Locate the cell with the specified text and output its (X, Y) center coordinate. 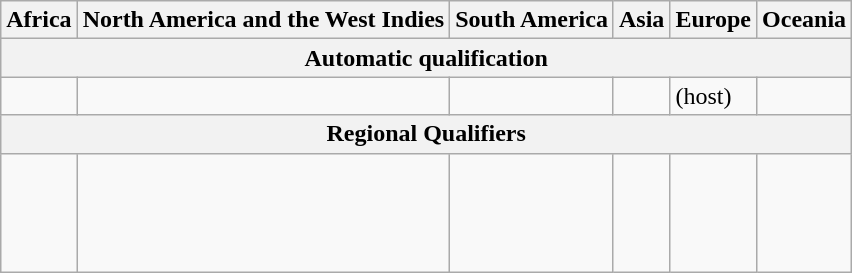
North America and the West Indies (264, 20)
South America (532, 20)
(host) (714, 96)
Oceania (804, 20)
Africa (39, 20)
Regional Qualifiers (426, 134)
Automatic qualification (426, 58)
Asia (641, 20)
Europe (714, 20)
